Scan for the cell matching the given text and deliver its [x, y] coordinate at center. 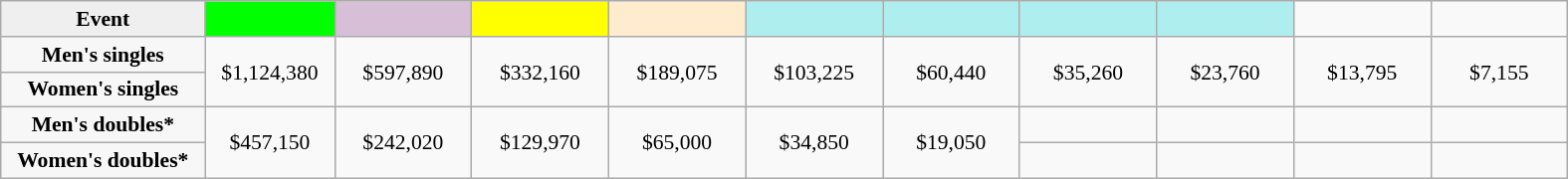
Men's singles [104, 55]
$65,000 [677, 143]
$34,850 [814, 143]
$129,970 [541, 143]
$19,050 [951, 143]
$332,160 [541, 72]
$189,075 [677, 72]
$60,440 [951, 72]
$1,124,380 [270, 72]
$35,260 [1088, 72]
$242,020 [403, 143]
$597,890 [403, 72]
Event [104, 19]
Men's doubles* [104, 125]
$13,795 [1362, 72]
$7,155 [1499, 72]
Women's singles [104, 89]
Women's doubles* [104, 161]
$23,760 [1226, 72]
$457,150 [270, 143]
$103,225 [814, 72]
